Search for the cell housing the specified text and yield its [X, Y] center coordinate. 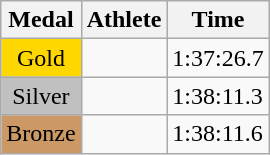
Athlete [124, 20]
1:38:11.6 [218, 134]
Medal [41, 20]
Time [218, 20]
Bronze [41, 134]
1:38:11.3 [218, 96]
Silver [41, 96]
Gold [41, 58]
1:37:26.7 [218, 58]
